Pinpoint the cell where the given text exists, returning its [x, y] midpoint coordinate. 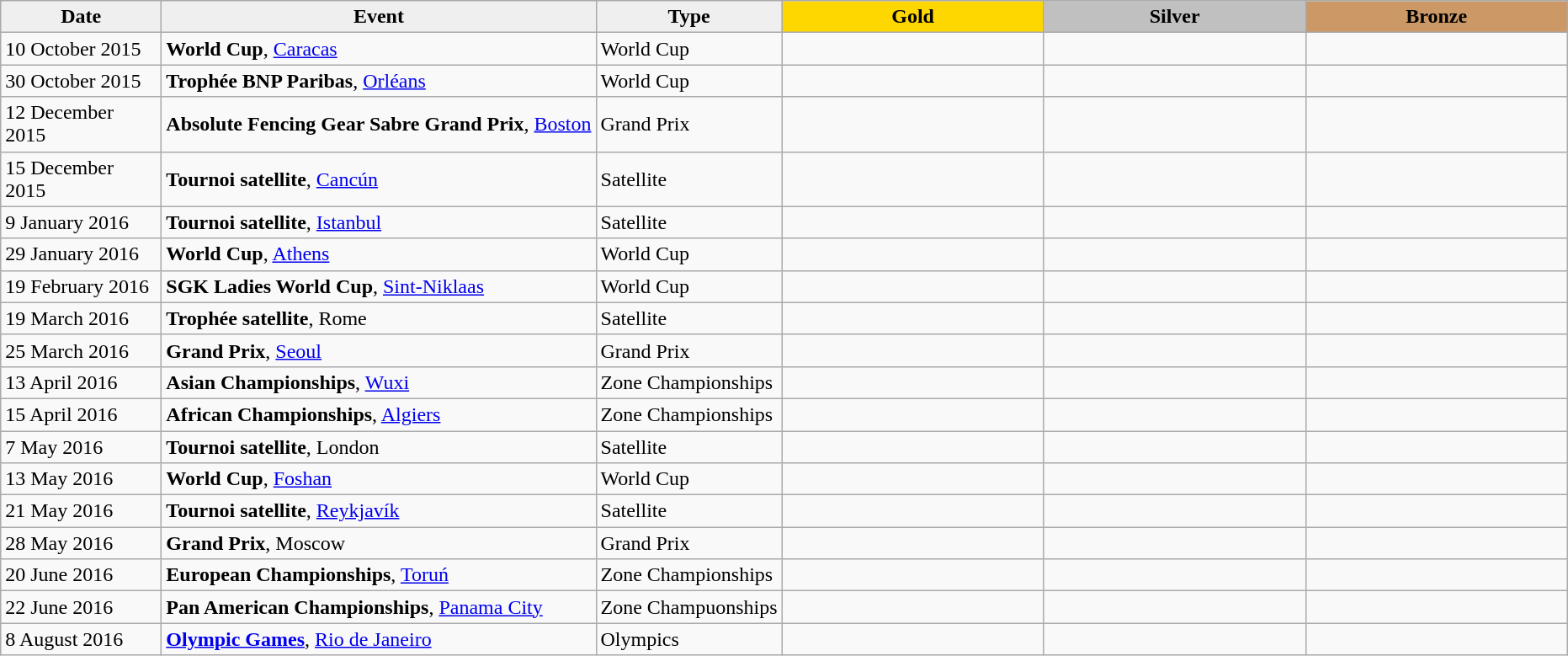
Type [688, 17]
12 December 2015 [81, 125]
African Championships, Algiers [379, 414]
World Cup, Foshan [379, 479]
20 June 2016 [81, 575]
Olympic Games, Rio de Janeiro [379, 639]
7 May 2016 [81, 447]
15 December 2015 [81, 179]
Trophée BNP Paribas, Orléans [379, 81]
10 October 2015 [81, 49]
Olympics [688, 639]
22 June 2016 [81, 607]
Trophée satellite, Rome [379, 318]
SGK Ladies World Cup, Sint-Niklaas [379, 286]
9 January 2016 [81, 222]
Absolute Fencing Gear Sabre Grand Prix, Boston [379, 125]
Date [81, 17]
19 March 2016 [81, 318]
19 February 2016 [81, 286]
European Championships, Toruń [379, 575]
Tournoi satellite, London [379, 447]
Bronze [1436, 17]
29 January 2016 [81, 254]
Tournoi satellite, Cancún [379, 179]
Gold [912, 17]
25 March 2016 [81, 350]
World Cup, Athens [379, 254]
World Cup, Caracas [379, 49]
28 May 2016 [81, 543]
30 October 2015 [81, 81]
21 May 2016 [81, 511]
8 August 2016 [81, 639]
Pan American Championships, Panama City [379, 607]
Event [379, 17]
13 April 2016 [81, 382]
Zone Champuonships [688, 607]
Tournoi satellite, Istanbul [379, 222]
Grand Prix, Seoul [379, 350]
15 April 2016 [81, 414]
13 May 2016 [81, 479]
Tournoi satellite, Reykjavík [379, 511]
Grand Prix, Moscow [379, 543]
Silver [1175, 17]
Asian Championships, Wuxi [379, 382]
